Pinpoint the cell where the given text exists, returning its [x, y] midpoint coordinate. 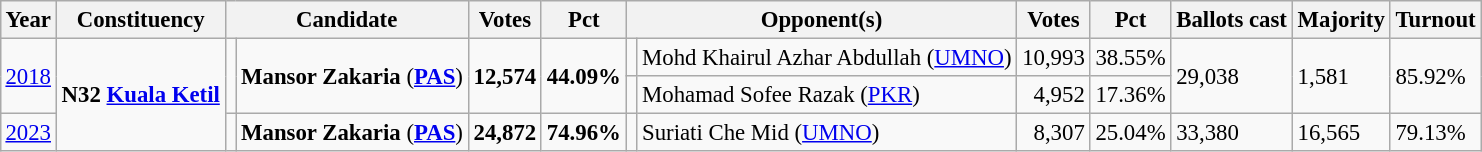
Mohamad Sofee Razak (PKR) [827, 95]
2018 [28, 76]
8,307 [1054, 133]
44.09% [584, 76]
12,574 [504, 76]
Year [28, 20]
79.13% [1436, 133]
Ballots cast [1232, 20]
Constituency [140, 20]
10,993 [1054, 57]
Majority [1341, 20]
38.55% [1130, 57]
85.92% [1436, 76]
33,380 [1232, 133]
29,038 [1232, 76]
1,581 [1341, 76]
Turnout [1436, 20]
2023 [28, 133]
17.36% [1130, 95]
16,565 [1341, 133]
4,952 [1054, 95]
74.96% [584, 133]
Candidate [346, 20]
24,872 [504, 133]
Mohd Khairul Azhar Abdullah (UMNO) [827, 57]
Suriati Che Mid (UMNO) [827, 133]
25.04% [1130, 133]
Opponent(s) [822, 20]
N32 Kuala Ketil [140, 94]
